Locate the cell with the specified text and output its (x, y) center coordinate. 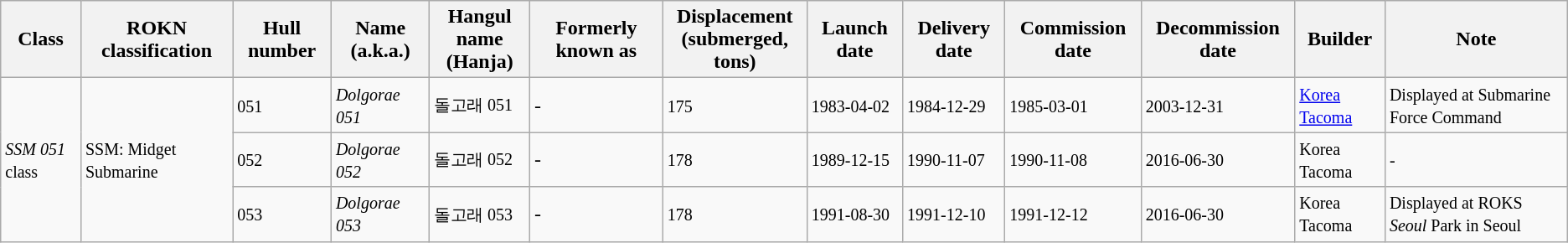
돌고래 051 (480, 106)
1991-12-12 (1073, 215)
Launch date (854, 39)
1984-12-29 (954, 106)
1989-12-15 (854, 159)
1991-12-10 (954, 215)
Class (41, 39)
1990-11-08 (1073, 159)
Displacement(submerged, tons) (735, 39)
Commission date (1073, 39)
Name (a.k.a.) (380, 39)
2003-12-31 (1218, 106)
SSM 051 class (41, 159)
175 (735, 106)
Decommission date (1218, 39)
1983-04-02 (854, 106)
Delivery date (954, 39)
1991-08-30 (854, 215)
1985-03-01 (1073, 106)
SSM: Midget Submarine (156, 159)
051 (282, 106)
ROKN classification (156, 39)
053 (282, 215)
Dolgorae 051 (380, 106)
Hull number (282, 39)
Dolgorae 052 (380, 159)
돌고래 052 (480, 159)
1990-11-07 (954, 159)
Hangul name(Hanja) (480, 39)
Displayed at ROKS Seoul Park in Seoul (1476, 215)
돌고래 053 (480, 215)
Displayed at Submarine Force Command (1476, 106)
Dolgorae 053 (380, 215)
Formerly known as (596, 39)
052 (282, 159)
Builder (1340, 39)
Note (1476, 39)
